Locate the cell with the specified text and output its (x, y) center coordinate. 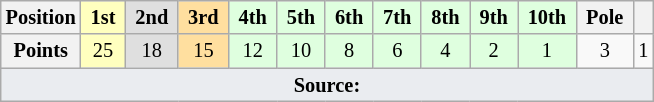
5th (301, 17)
8th (445, 17)
Pole (604, 17)
12 (253, 51)
Points (41, 51)
Source: (327, 85)
4th (253, 17)
1st (104, 17)
25 (104, 51)
10 (301, 51)
2nd (152, 17)
15 (203, 51)
3 (604, 51)
9th (494, 17)
7th (397, 17)
6 (397, 51)
8 (349, 51)
6th (349, 17)
18 (152, 51)
Position (41, 17)
2 (494, 51)
10th (547, 17)
4 (445, 51)
3rd (203, 17)
